Find where the given text appears and provide that cell's center as (X, Y) coordinate. 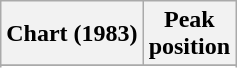
Peak position (189, 34)
Chart (1983) (72, 34)
